Find where the given text appears and provide that cell's center as [x, y] coordinate. 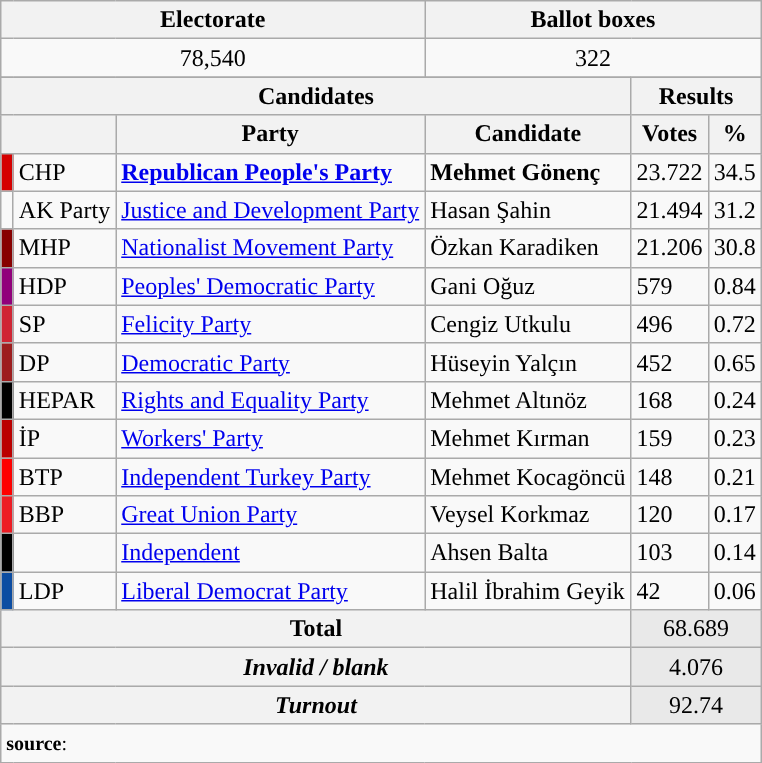
Cengiz Utkulu [528, 324]
Mehmet Kocagöncü [528, 477]
BBP [64, 515]
source: [381, 743]
Ahsen Balta [528, 553]
% [734, 134]
496 [670, 324]
322 [593, 58]
Candidate [528, 134]
Turnout [316, 705]
Results [696, 96]
DP [64, 362]
0.84 [734, 286]
SP [64, 324]
Total [316, 629]
0.21 [734, 477]
78,540 [213, 58]
MHP [64, 248]
Independent Turkey Party [270, 477]
Veysel Korkmaz [528, 515]
Invalid / blank [316, 667]
21.494 [670, 210]
42 [670, 591]
30.8 [734, 248]
Peoples' Democratic Party [270, 286]
Justice and Development Party [270, 210]
23.722 [670, 172]
Mehmet Kırman [528, 438]
452 [670, 362]
Mehmet Gönenç [528, 172]
579 [670, 286]
68.689 [696, 629]
Republican People's Party [270, 172]
0.23 [734, 438]
Liberal Democrat Party [270, 591]
Hüseyin Yalçın [528, 362]
CHP [64, 172]
120 [670, 515]
4.076 [696, 667]
34.5 [734, 172]
Electorate [213, 20]
168 [670, 400]
Nationalist Movement Party [270, 248]
Great Union Party [270, 515]
Mehmet Altınöz [528, 400]
Democratic Party [270, 362]
0.24 [734, 400]
31.2 [734, 210]
0.06 [734, 591]
0.14 [734, 553]
Rights and Equality Party [270, 400]
Özkan Karadiken [528, 248]
BTP [64, 477]
159 [670, 438]
0.72 [734, 324]
Halil İbrahim Geyik [528, 591]
Ballot boxes [593, 20]
92.74 [696, 705]
Votes [670, 134]
Felicity Party [270, 324]
0.17 [734, 515]
Hasan Şahin [528, 210]
Workers' Party [270, 438]
21.206 [670, 248]
0.65 [734, 362]
Party [270, 134]
HEPAR [64, 400]
LDP [64, 591]
AK Party [64, 210]
103 [670, 553]
Gani Oğuz [528, 286]
Candidates [316, 96]
Independent [270, 553]
HDP [64, 286]
İP [64, 438]
148 [670, 477]
